Return the (x, y) coordinate for the center point of the cell that contains the specified text.  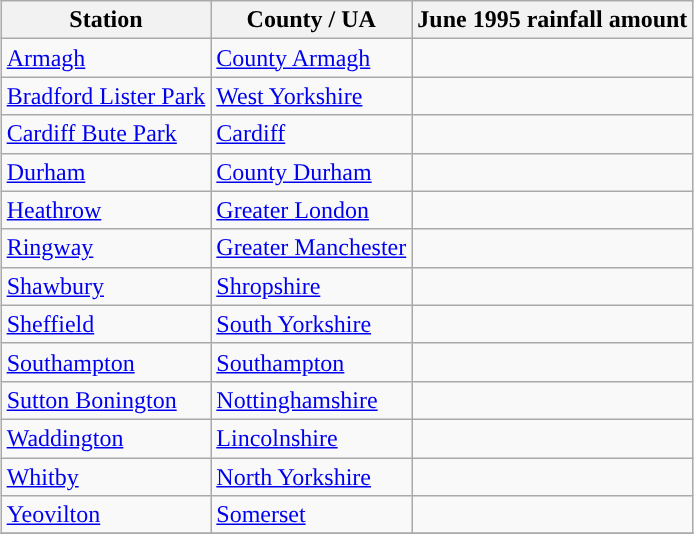
June 1995 rainfall amount (552, 20)
Bradford Lister Park (106, 96)
County Durham (312, 172)
Greater London (312, 210)
Cardiff (312, 134)
West Yorkshire (312, 96)
Heathrow (106, 210)
County / UA (312, 20)
Somerset (312, 515)
Armagh (106, 58)
Greater Manchester (312, 248)
Sheffield (106, 324)
Sutton Bonington (106, 400)
Station (106, 20)
Whitby (106, 477)
Nottinghamshire (312, 400)
Yeovilton (106, 515)
North Yorkshire (312, 477)
Cardiff Bute Park (106, 134)
Shropshire (312, 286)
County Armagh (312, 58)
Waddington (106, 438)
Durham (106, 172)
South Yorkshire (312, 324)
Shawbury (106, 286)
Lincolnshire (312, 438)
Ringway (106, 248)
